From the cell containing the given text, extract its center point as [X, Y] coordinate. 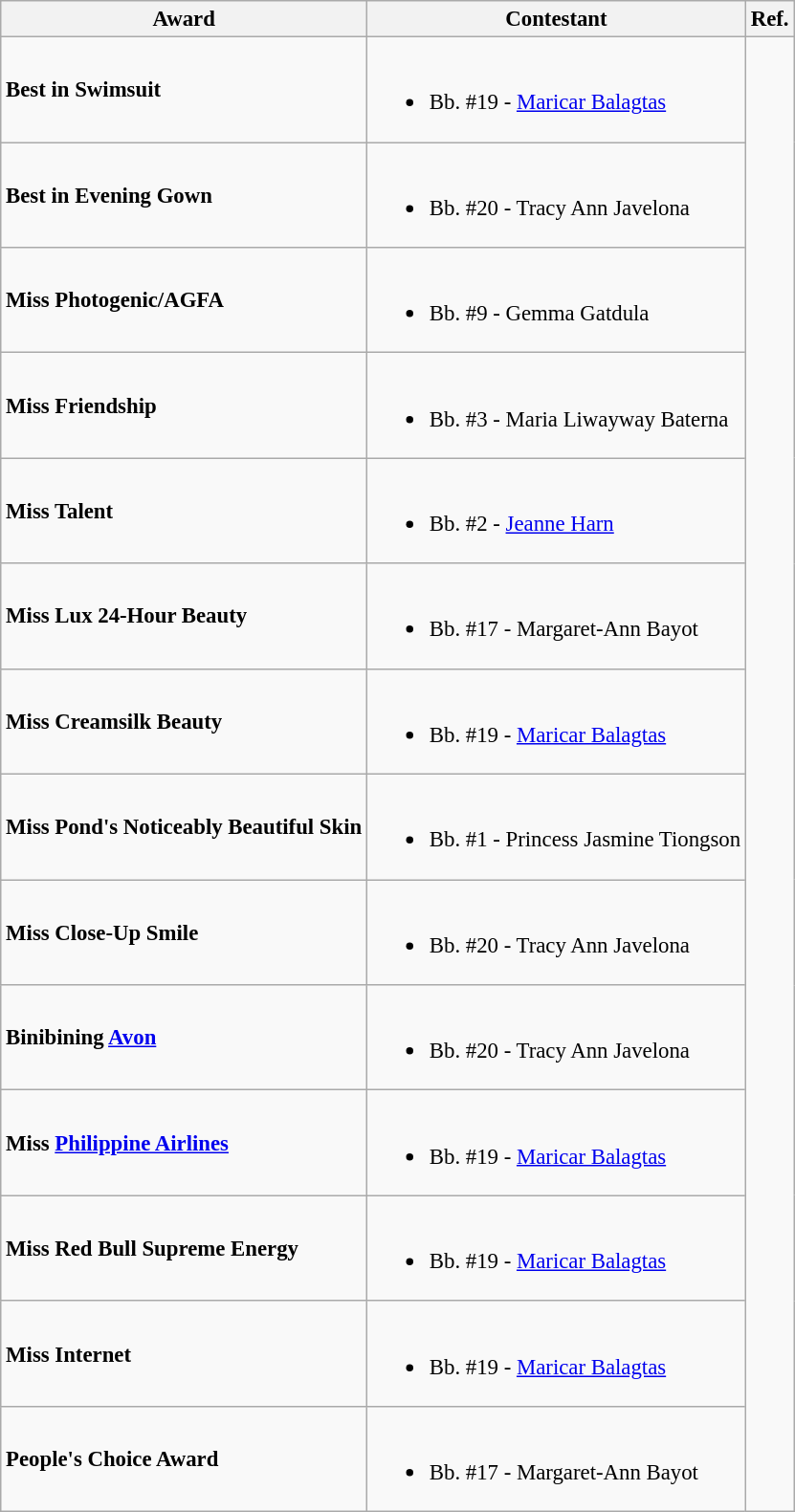
Miss Red Bull Supreme Energy [184, 1248]
Award [184, 19]
Miss Photogenic/AGFA [184, 300]
Miss Internet [184, 1353]
Binibining Avon [184, 1038]
Miss Lux 24-Hour Beauty [184, 616]
People's Choice Award [184, 1459]
Miss Close-Up Smile [184, 932]
Bb. #2 - Jeanne Harn [557, 511]
Miss Philippine Airlines [184, 1143]
Miss Creamsilk Beauty [184, 721]
Bb. #3 - Maria Liwayway Baterna [557, 405]
Miss Pond's Noticeably Beautiful Skin [184, 827]
Best in Swimsuit [184, 90]
Bb. #1 - Princess Jasmine Tiongson [557, 827]
Miss Friendship [184, 405]
Best in Evening Gown [184, 195]
Bb. #9 - Gemma Gatdula [557, 300]
Ref. [769, 19]
Contestant [557, 19]
Miss Talent [184, 511]
